From the cell containing the given text, extract its center point as (x, y) coordinate. 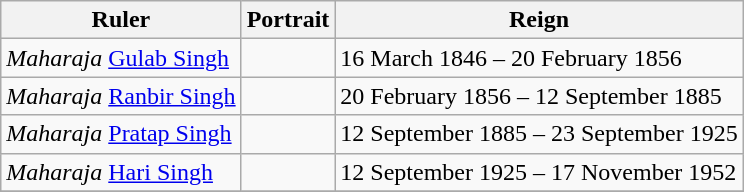
Portrait (288, 20)
Maharaja Hari Singh (121, 172)
Ruler (121, 20)
Maharaja Ranbir Singh (121, 96)
12 September 1925 – 17 November 1952 (539, 172)
Reign (539, 20)
16 March 1846 – 20 February 1856 (539, 58)
20 February 1856 – 12 September 1885 (539, 96)
Maharaja Pratap Singh (121, 134)
Maharaja Gulab Singh (121, 58)
12 September 1885 – 23 September 1925 (539, 134)
